Return [X, Y] of the center of cell containing provided text 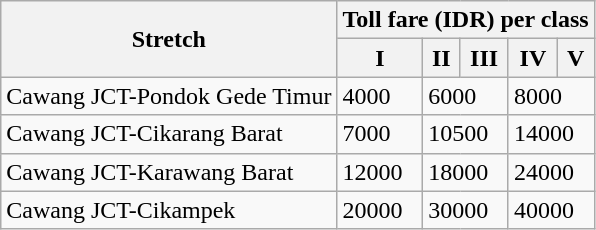
40000 [551, 210]
7000 [380, 134]
12000 [380, 172]
Cawang JCT-Karawang Barat [169, 172]
14000 [551, 134]
I [380, 58]
10500 [466, 134]
8000 [551, 96]
III [484, 58]
V [576, 58]
Cawang JCT-Cikarang Barat [169, 134]
30000 [466, 210]
II [442, 58]
18000 [466, 172]
20000 [380, 210]
Stretch [169, 39]
24000 [551, 172]
4000 [380, 96]
IV [532, 58]
6000 [466, 96]
Toll fare (IDR) per class [466, 20]
Cawang JCT-Pondok Gede Timur [169, 96]
Cawang JCT-Cikampek [169, 210]
